Pinpoint the cell where the given text exists, returning its (X, Y) midpoint coordinate. 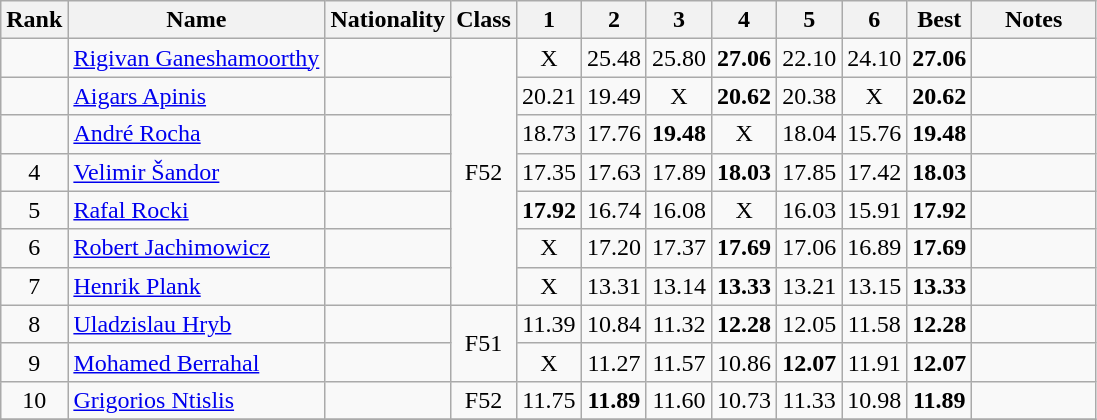
9 (34, 362)
12.05 (810, 324)
16.03 (810, 210)
20.21 (548, 96)
17.63 (614, 172)
11.39 (548, 324)
11.60 (678, 400)
17.35 (548, 172)
Mohamed Berrahal (196, 362)
24.10 (874, 58)
11.58 (874, 324)
8 (34, 324)
22.10 (810, 58)
17.20 (614, 248)
25.48 (614, 58)
10.86 (744, 362)
Aigars Apinis (196, 96)
19.49 (614, 96)
Rank (34, 20)
17.89 (678, 172)
10.84 (614, 324)
11.57 (678, 362)
13.31 (614, 286)
1 (548, 20)
17.42 (874, 172)
Notes (1034, 20)
2 (614, 20)
13.15 (874, 286)
André Rocha (196, 134)
17.37 (678, 248)
11.75 (548, 400)
25.80 (678, 58)
7 (34, 286)
Name (196, 20)
16.08 (678, 210)
13.14 (678, 286)
15.91 (874, 210)
Best (940, 20)
Robert Jachimowicz (196, 248)
3 (678, 20)
16.89 (874, 248)
11.27 (614, 362)
Class (484, 20)
10 (34, 400)
18.04 (810, 134)
10.73 (744, 400)
Velimir Šandor (196, 172)
16.74 (614, 210)
17.06 (810, 248)
Henrik Plank (196, 286)
17.76 (614, 134)
Uladzislau Hryb (196, 324)
Grigorios Ntislis (196, 400)
15.76 (874, 134)
10.98 (874, 400)
Rigivan Ganeshamoorthy (196, 58)
11.91 (874, 362)
18.73 (548, 134)
13.21 (810, 286)
20.38 (810, 96)
17.85 (810, 172)
F51 (484, 343)
Rafal Rocki (196, 210)
Nationality (388, 20)
11.33 (810, 400)
11.32 (678, 324)
